Find where the given text appears and provide that cell's center as [x, y] coordinate. 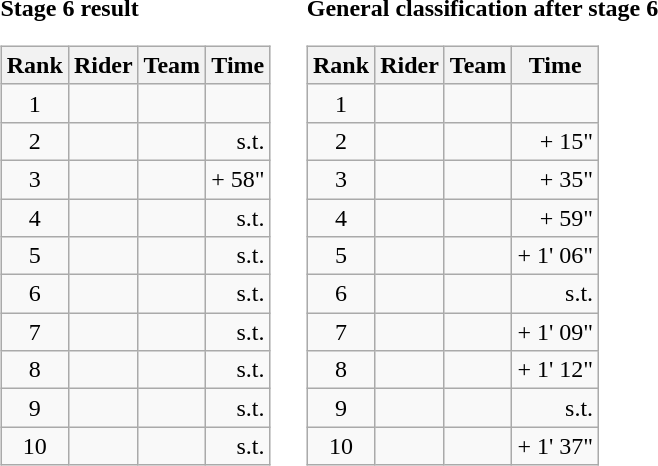
+ 1' 06" [556, 256]
+ 35" [556, 179]
+ 15" [556, 141]
+ 1' 09" [556, 332]
+ 59" [556, 217]
+ 1' 12" [556, 370]
+ 1' 37" [556, 446]
+ 58" [238, 179]
